Output the [x, y] coordinate of the center of the cell containing the given text.  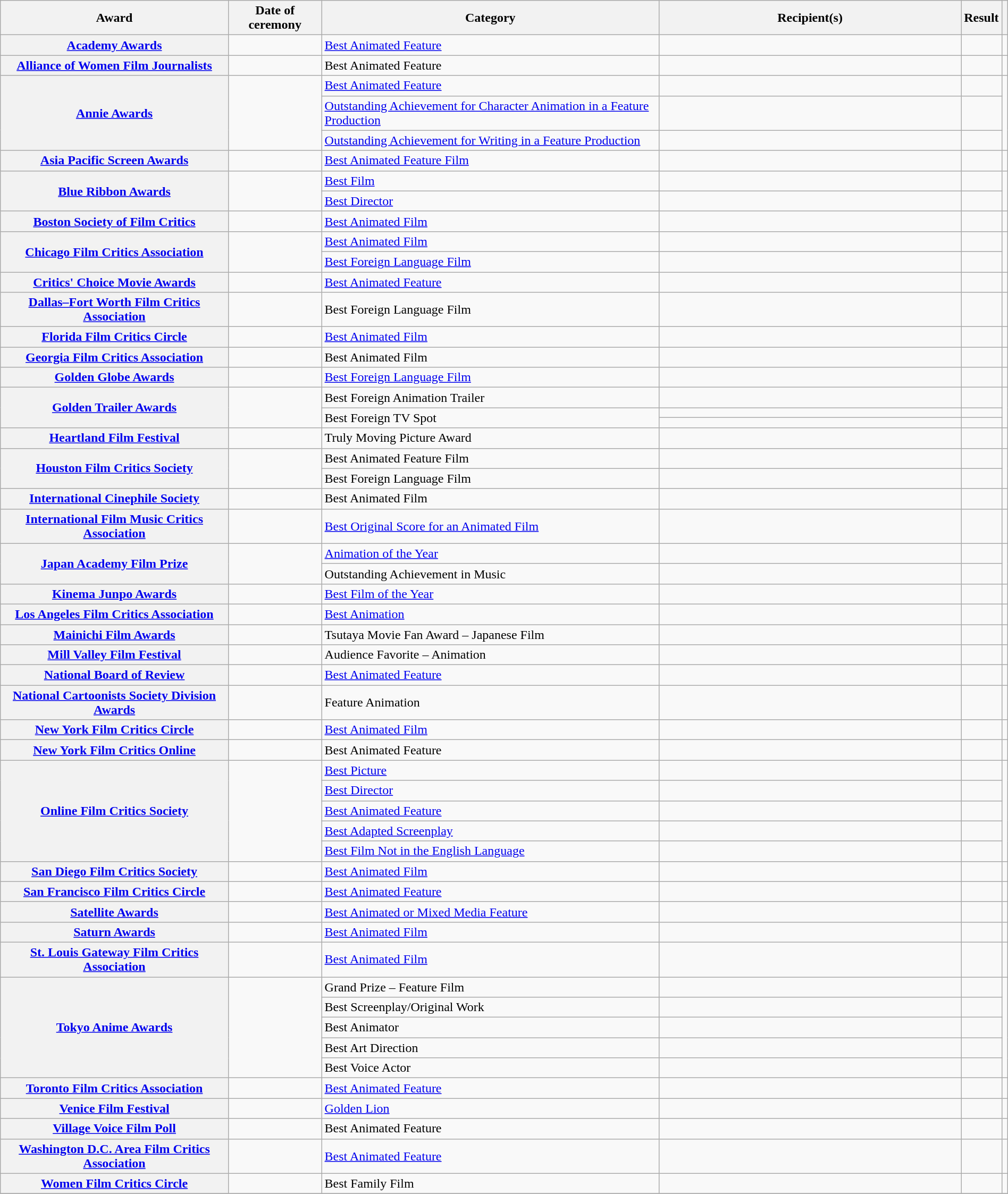
Alliance of Women Film Journalists [115, 65]
Critics' Choice Movie Awards [115, 282]
Best Film Not in the English Language [490, 851]
Women Film Critics Circle [115, 1183]
Japan Academy Film Prize [115, 564]
Best Foreign TV Spot [490, 418]
Best Animated or Mixed Media Feature [490, 912]
Outstanding Achievement for Character Animation in a Feature Production [490, 113]
National Cartoonists Society Division Awards [115, 703]
Georgia Film Critics Association [115, 357]
Kinema Junpo Awards [115, 594]
Outstanding Achievement for Writing in a Feature Production [490, 140]
Golden Trailer Awards [115, 408]
Annie Awards [115, 113]
Award [115, 18]
Truly Moving Picture Award [490, 438]
Academy Awards [115, 45]
Outstanding Achievement in Music [490, 574]
Golden Lion [490, 1108]
National Board of Review [115, 675]
Florida Film Critics Circle [115, 337]
Best Foreign Animation Trailer [490, 398]
Blue Ribbon Awards [115, 191]
Recipient(s) [810, 18]
Chicago Film Critics Association [115, 251]
Tokyo Anime Awards [115, 1028]
Audience Favorite – Animation [490, 655]
Mill Valley Film Festival [115, 655]
Best Screenplay/Original Work [490, 1007]
Houston Film Critics Society [115, 468]
Toronto Film Critics Association [115, 1088]
Best Film [490, 181]
Venice Film Festival [115, 1108]
Category [490, 18]
Heartland Film Festival [115, 438]
Village Voice Film Poll [115, 1129]
Asia Pacific Screen Awards [115, 161]
Best Animator [490, 1028]
Best Film of the Year [490, 594]
Boston Society of Film Critics [115, 221]
St. Louis Gateway Film Critics Association [115, 959]
San Diego Film Critics Society [115, 871]
New York Film Critics Online [115, 750]
Animation of the Year [490, 553]
San Francisco Film Critics Circle [115, 892]
Saturn Awards [115, 932]
Tsutaya Movie Fan Award – Japanese Film [490, 634]
Los Angeles Film Critics Association [115, 614]
Best Picture [490, 770]
Washington D.C. Area Film Critics Association [115, 1156]
Best Original Score for an Animated Film [490, 526]
Date of ceremony [275, 18]
Mainichi Film Awards [115, 634]
Best Voice Actor [490, 1068]
Best Animation [490, 614]
Dallas–Fort Worth Film Critics Association [115, 309]
New York Film Critics Circle [115, 730]
Feature Animation [490, 703]
Grand Prize – Feature Film [490, 987]
Best Adapted Screenplay [490, 831]
Golden Globe Awards [115, 377]
International Cinephile Society [115, 499]
Result [981, 18]
Best Family Film [490, 1183]
Satellite Awards [115, 912]
International Film Music Critics Association [115, 526]
Best Art Direction [490, 1048]
Online Film Critics Society [115, 811]
